Identify which cell holds the provided text, then report its (x, y) central coordinate. 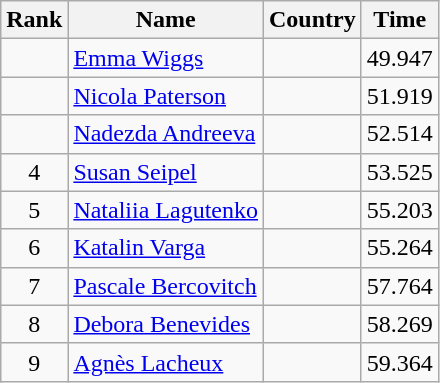
57.764 (400, 286)
Name (166, 20)
8 (34, 324)
6 (34, 248)
Rank (34, 20)
Nataliia Lagutenko (166, 210)
Pascale Bercovitch (166, 286)
Nicola Paterson (166, 96)
55.203 (400, 210)
52.514 (400, 134)
53.525 (400, 172)
59.364 (400, 362)
4 (34, 172)
Country (313, 20)
5 (34, 210)
Emma Wiggs (166, 58)
Debora Benevides (166, 324)
Nadezda Andreeva (166, 134)
58.269 (400, 324)
9 (34, 362)
55.264 (400, 248)
Agnès Lacheux (166, 362)
Time (400, 20)
7 (34, 286)
Susan Seipel (166, 172)
Katalin Varga (166, 248)
51.919 (400, 96)
49.947 (400, 58)
